Find where the given text appears and provide that cell's center as (X, Y) coordinate. 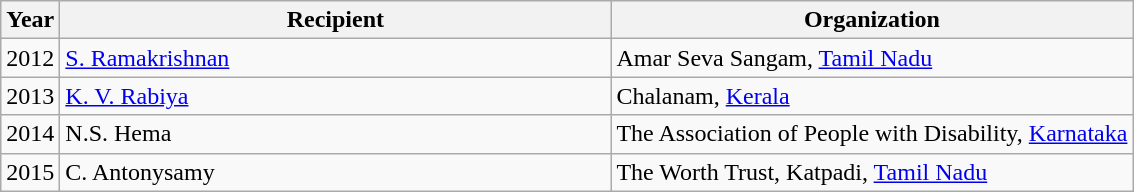
The Worth Trust, Katpadi, Tamil Nadu (872, 172)
The Association of People with Disability, Karnataka (872, 134)
2013 (30, 96)
Organization (872, 20)
Chalanam, Kerala (872, 96)
2015 (30, 172)
Recipient (336, 20)
N.S. Hema (336, 134)
Amar Seva Sangam, Tamil Nadu (872, 58)
C. Antonysamy (336, 172)
2012 (30, 58)
Year (30, 20)
S. Ramakrishnan (336, 58)
K. V. Rabiya (336, 96)
2014 (30, 134)
